For the text-containing cell, return its midpoint in [X, Y] coordinate format. 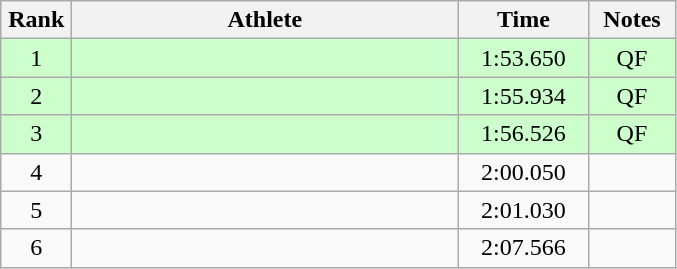
2:07.566 [524, 248]
5 [36, 210]
6 [36, 248]
2:01.030 [524, 210]
Rank [36, 20]
1:53.650 [524, 58]
2 [36, 96]
Athlete [265, 20]
3 [36, 134]
4 [36, 172]
1:55.934 [524, 96]
2:00.050 [524, 172]
1:56.526 [524, 134]
Time [524, 20]
1 [36, 58]
Notes [632, 20]
